Search for the cell housing the specified text and yield its [x, y] center coordinate. 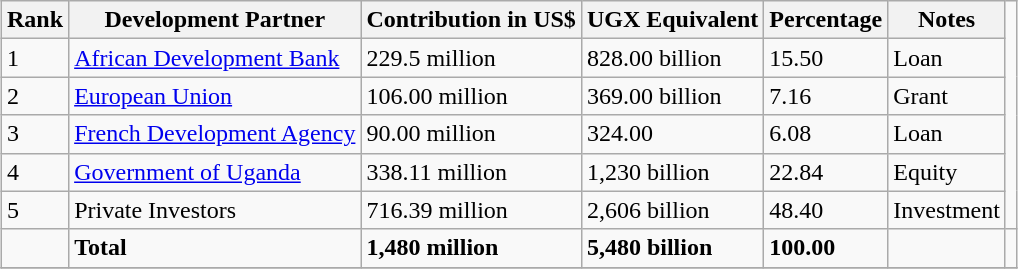
Development Partner [215, 20]
716.39 million [471, 210]
Equity [947, 172]
Private Investors [215, 210]
2,606 billion [672, 210]
828.00 billion [672, 58]
UGX Equivalent [672, 20]
15.50 [826, 58]
Notes [947, 20]
Investment [947, 210]
European Union [215, 96]
6.08 [826, 134]
1,230 billion [672, 172]
4 [36, 172]
African Development Bank [215, 58]
2 [36, 96]
French Development Agency [215, 134]
100.00 [826, 248]
5,480 billion [672, 248]
5 [36, 210]
Contribution in US$ [471, 20]
Total [215, 248]
324.00 [672, 134]
Rank [36, 20]
229.5 million [471, 58]
338.11 million [471, 172]
90.00 million [471, 134]
106.00 million [471, 96]
7.16 [826, 96]
3 [36, 134]
Percentage [826, 20]
22.84 [826, 172]
Grant [947, 96]
369.00 billion [672, 96]
Government of Uganda [215, 172]
48.40 [826, 210]
1 [36, 58]
1,480 million [471, 248]
